From the cell containing the given text, extract its center point as (X, Y) coordinate. 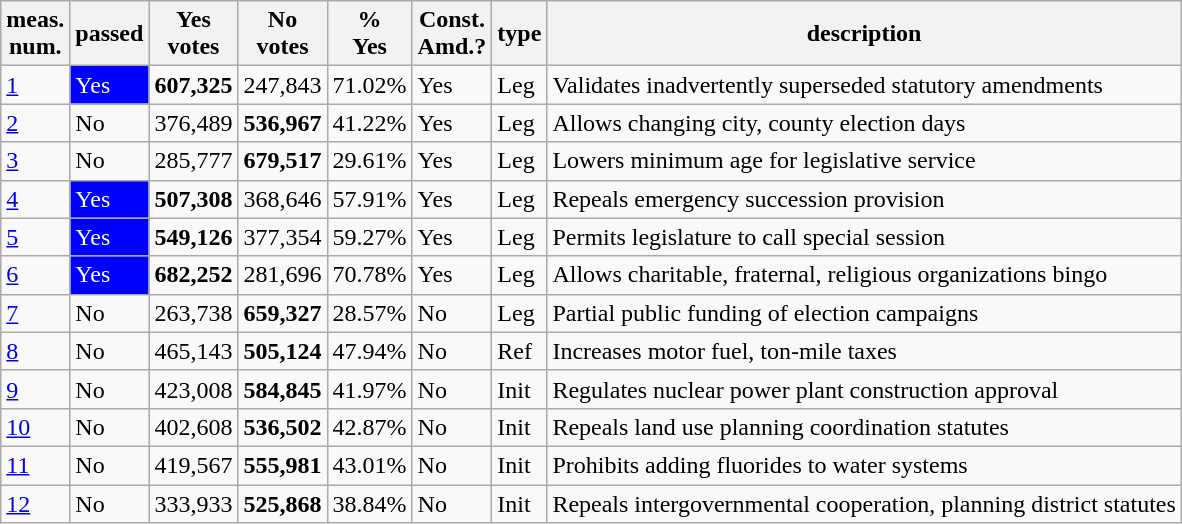
59.27% (370, 237)
Validates inadvertently superseded statutory amendments (864, 85)
29.61% (370, 161)
6 (36, 275)
Repeals emergency succession provision (864, 199)
555,981 (282, 465)
Yesvotes (194, 34)
type (520, 34)
5 (36, 237)
Increases motor fuel, ton-mile taxes (864, 351)
419,567 (194, 465)
1 (36, 85)
Permits legislature to call special session (864, 237)
Allows changing city, county election days (864, 123)
536,967 (282, 123)
4 (36, 199)
Allows charitable, fraternal, religious organizations bingo (864, 275)
Ref (520, 351)
505,124 (282, 351)
377,354 (282, 237)
402,608 (194, 427)
3 (36, 161)
%Yes (370, 34)
507,308 (194, 199)
41.22% (370, 123)
465,143 (194, 351)
679,517 (282, 161)
passed (110, 34)
368,646 (282, 199)
247,843 (282, 85)
8 (36, 351)
Const.Amd.? (452, 34)
43.01% (370, 465)
7 (36, 313)
423,008 (194, 389)
607,325 (194, 85)
meas.num. (36, 34)
description (864, 34)
71.02% (370, 85)
10 (36, 427)
659,327 (282, 313)
525,868 (282, 503)
9 (36, 389)
333,933 (194, 503)
28.57% (370, 313)
281,696 (282, 275)
Novotes (282, 34)
584,845 (282, 389)
70.78% (370, 275)
47.94% (370, 351)
12 (36, 503)
263,738 (194, 313)
Regulates nuclear power plant construction approval (864, 389)
2 (36, 123)
Partial public funding of election campaigns (864, 313)
41.97% (370, 389)
11 (36, 465)
Repeals land use planning coordination statutes (864, 427)
Repeals intergovernmental cooperation, planning district statutes (864, 503)
38.84% (370, 503)
57.91% (370, 199)
536,502 (282, 427)
Prohibits adding fluorides to water systems (864, 465)
376,489 (194, 123)
Lowers minimum age for legislative service (864, 161)
285,777 (194, 161)
42.87% (370, 427)
549,126 (194, 237)
682,252 (194, 275)
